Output the [x, y] coordinate of the center of the cell containing the given text.  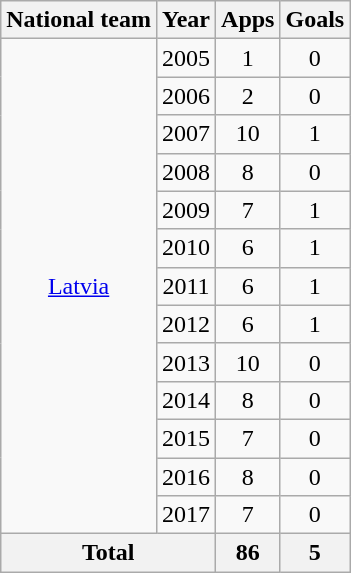
Year [186, 20]
2007 [186, 134]
2005 [186, 58]
Apps [248, 20]
2008 [186, 172]
Total [108, 553]
86 [248, 553]
2011 [186, 286]
2006 [186, 96]
Goals [315, 20]
2017 [186, 515]
2013 [186, 362]
Latvia [79, 286]
2009 [186, 210]
2015 [186, 438]
2 [248, 96]
2012 [186, 324]
2016 [186, 477]
National team [79, 20]
5 [315, 553]
2010 [186, 248]
2014 [186, 400]
